Capture the cell that displays the provided text and extract its (X, Y) central coordinate. 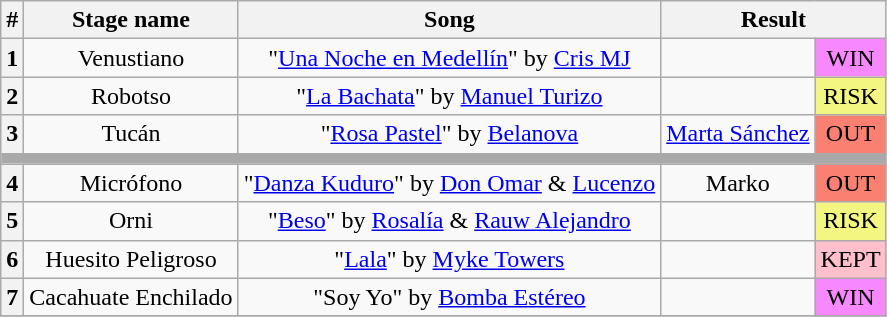
7 (12, 297)
Tucán (131, 134)
Song (450, 20)
"La Bachata" by Manuel Turizo (450, 96)
Robotso (131, 96)
Marta Sánchez (738, 134)
2 (12, 96)
"Beso" by Rosalía & Rauw Alejandro (450, 221)
# (12, 20)
"Danza Kuduro" by Don Omar & Lucenzo (450, 183)
Micrófono (131, 183)
Orni (131, 221)
Stage name (131, 20)
Cacahuate Enchilado (131, 297)
5 (12, 221)
Marko (738, 183)
Result (774, 20)
"Lala" by Myke Towers (450, 259)
KEPT (850, 259)
Huesito Peligroso (131, 259)
1 (12, 58)
4 (12, 183)
"Soy Yo" by Bomba Estéreo (450, 297)
3 (12, 134)
Venustiano (131, 58)
"Una Noche en Medellín" by Cris MJ (450, 58)
6 (12, 259)
"Rosa Pastel" by Belanova (450, 134)
